Provide the (X, Y) coordinate of the cell's center where the given text is located.  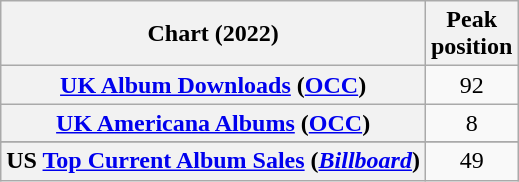
92 (471, 85)
8 (471, 123)
Chart (2022) (214, 34)
US Top Current Album Sales (Billboard) (214, 161)
49 (471, 161)
Peakposition (471, 34)
UK Americana Albums (OCC) (214, 123)
UK Album Downloads (OCC) (214, 85)
